Determine the [x, y] coordinate at the center of the cell enclosing the given text.  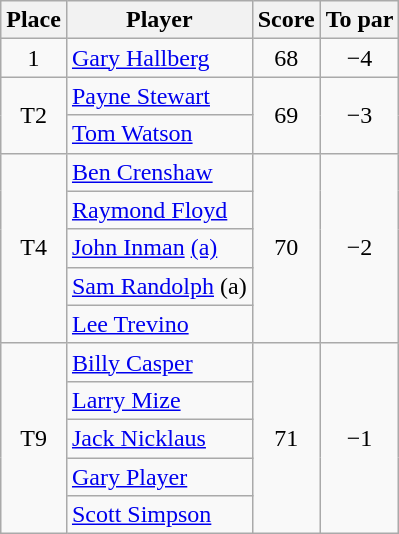
Lee Trevino [159, 324]
Place [34, 20]
Jack Nicklaus [159, 438]
68 [286, 58]
John Inman (a) [159, 248]
Billy Casper [159, 362]
T4 [34, 248]
69 [286, 115]
Tom Watson [159, 134]
To par [360, 20]
71 [286, 438]
T9 [34, 438]
Ben Crenshaw [159, 172]
Gary Hallberg [159, 58]
−2 [360, 248]
−4 [360, 58]
Larry Mize [159, 400]
Player [159, 20]
Sam Randolph (a) [159, 286]
Scott Simpson [159, 515]
Score [286, 20]
−1 [360, 438]
T2 [34, 115]
Raymond Floyd [159, 210]
Gary Player [159, 477]
1 [34, 58]
−3 [360, 115]
70 [286, 248]
Payne Stewart [159, 96]
